Scan for the cell matching the given text and deliver its (X, Y) coordinate at center. 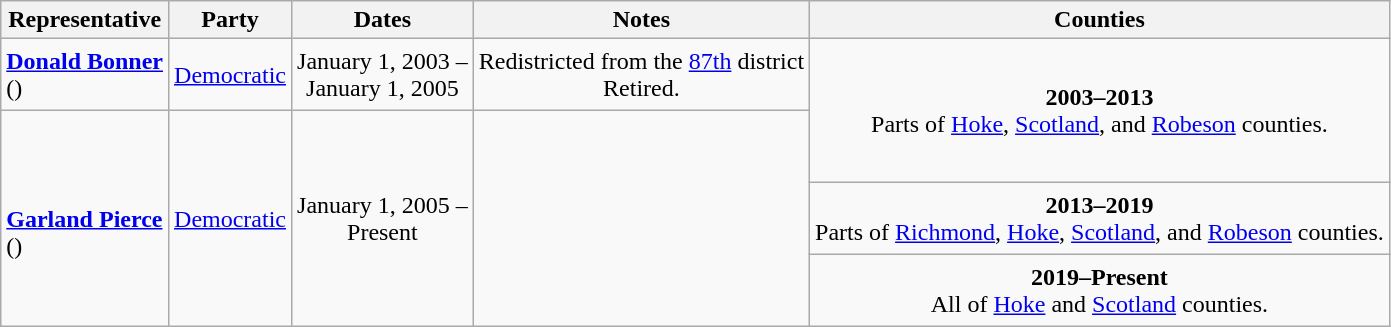
Representative (85, 20)
2013–2019 Parts of Richmond, Hoke, Scotland, and Robeson counties. (1100, 219)
Garland Pierce() (85, 219)
Dates (383, 20)
Notes (641, 20)
January 1, 2003 – January 1, 2005 (383, 75)
January 1, 2005 – Present (383, 219)
2019–Present All of Hoke and Scotland counties. (1100, 291)
Party (230, 20)
Counties (1100, 20)
Donald Bonner() (85, 75)
2003–2013 Parts of Hoke, Scotland, and Robeson counties. (1100, 111)
Redistricted from the 87th district Retired. (641, 75)
